Detect which cell encompasses the target text, then output its (X, Y) center coordinate. 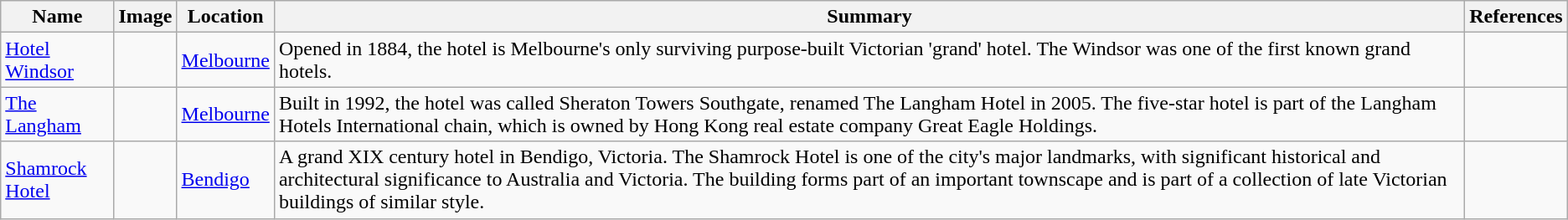
Shamrock Hotel (57, 180)
Summary (869, 17)
The Langham (57, 114)
Location (225, 17)
Name (57, 17)
Image (146, 17)
References (1516, 17)
Opened in 1884, the hotel is Melbourne's only surviving purpose-built Victorian 'grand' hotel. The Windsor was one of the first known grand hotels. (869, 60)
Bendigo (225, 180)
Hotel Windsor (57, 60)
